Capture the cell that displays the provided text and extract its [x, y] central coordinate. 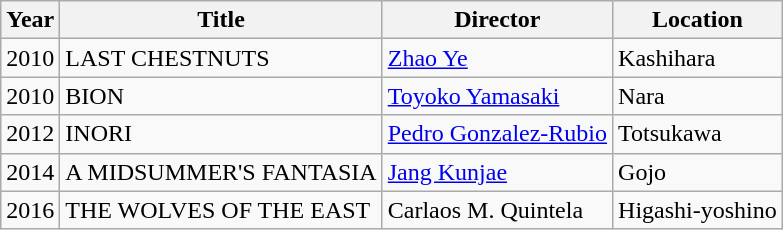
Director [497, 20]
Zhao Ye [497, 58]
Nara [698, 96]
2016 [30, 210]
Carlaos M. Quintela [497, 210]
2012 [30, 134]
A MIDSUMMER'S FANTASIA [221, 172]
Pedro Gonzalez-Rubio [497, 134]
Toyoko Yamasaki [497, 96]
Gojo [698, 172]
Higashi-yoshino [698, 210]
Totsukawa [698, 134]
BION [221, 96]
Location [698, 20]
Jang Kunjae [497, 172]
INORI [221, 134]
2014 [30, 172]
Kashihara [698, 58]
LAST CHESTNUTS [221, 58]
Year [30, 20]
THE WOLVES OF THE EAST [221, 210]
Title [221, 20]
